Search for the cell housing the specified text and yield its (x, y) center coordinate. 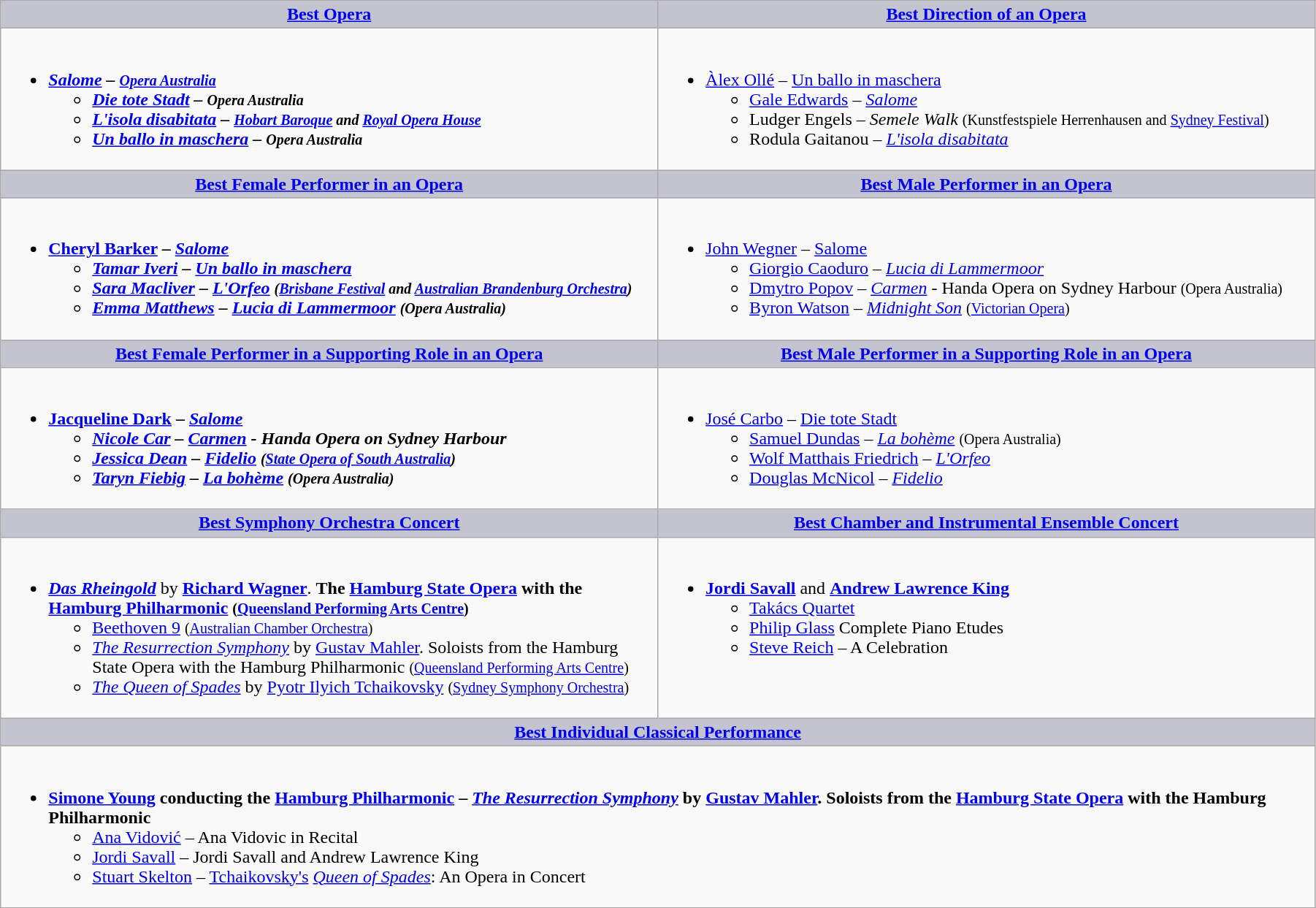
Best Opera (329, 15)
Best Male Performer in an Opera (987, 184)
Best Individual Classical Performance (658, 732)
Best Female Performer in a Supporting Role in an Opera (329, 354)
Best Male Performer in a Supporting Role in an Opera (987, 354)
Best Chamber and Instrumental Ensemble Concert (987, 523)
Best Female Performer in an Opera (329, 184)
Jordi Savall and Andrew Lawrence KingTakács QuartetPhilip Glass Complete Piano EtudesSteve Reich – A Celebration (987, 627)
Best Symphony Orchestra Concert (329, 523)
José Carbo – Die tote StadtSamuel Dundas – La bohème (Opera Australia)Wolf Matthais Friedrich – L'OrfeoDouglas McNicol – Fidelio (987, 438)
Best Direction of an Opera (987, 15)
